Find where the given text appears and provide that cell's center as (X, Y) coordinate. 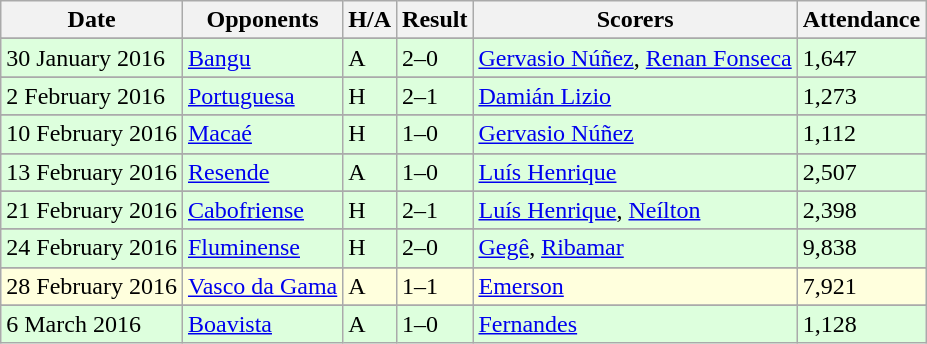
Bangu (262, 58)
28 February 2016 (92, 286)
Emerson (635, 286)
Damián Lizio (635, 96)
2 February 2016 (92, 96)
1,128 (861, 324)
Resende (262, 172)
Opponents (262, 20)
H/A (370, 20)
2,398 (861, 210)
Gervasio Núñez, Renan Fonseca (635, 58)
6 March 2016 (92, 324)
Result (435, 20)
Portuguesa (262, 96)
30 January 2016 (92, 58)
Fluminense (262, 248)
Macaé (262, 134)
1,273 (861, 96)
10 February 2016 (92, 134)
Attendance (861, 20)
Cabofriense (262, 210)
Luís Henrique (635, 172)
24 February 2016 (92, 248)
2,507 (861, 172)
21 February 2016 (92, 210)
Gervasio Núñez (635, 134)
1,647 (861, 58)
1,112 (861, 134)
Gegê, Ribamar (635, 248)
Boavista (262, 324)
7,921 (861, 286)
Vasco da Gama (262, 286)
Luís Henrique, Neílton (635, 210)
Date (92, 20)
1–1 (435, 286)
13 February 2016 (92, 172)
Scorers (635, 20)
Fernandes (635, 324)
9,838 (861, 248)
